Scan for the cell matching the given text and deliver its [X, Y] coordinate at center. 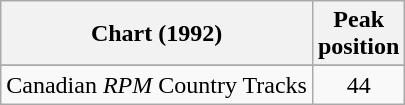
44 [358, 85]
Canadian RPM Country Tracks [157, 85]
Chart (1992) [157, 34]
Peakposition [358, 34]
